Capture the cell that displays the provided text and extract its (x, y) central coordinate. 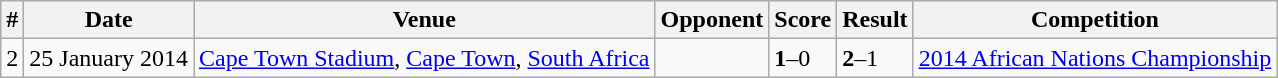
25 January 2014 (109, 58)
# (12, 20)
Competition (1095, 20)
Opponent (712, 20)
2 (12, 58)
1–0 (803, 58)
Date (109, 20)
2014 African Nations Championship (1095, 58)
2–1 (875, 58)
Cape Town Stadium, Cape Town, South Africa (424, 58)
Venue (424, 20)
Result (875, 20)
Score (803, 20)
